Detect which cell encompasses the target text, then output its (x, y) center coordinate. 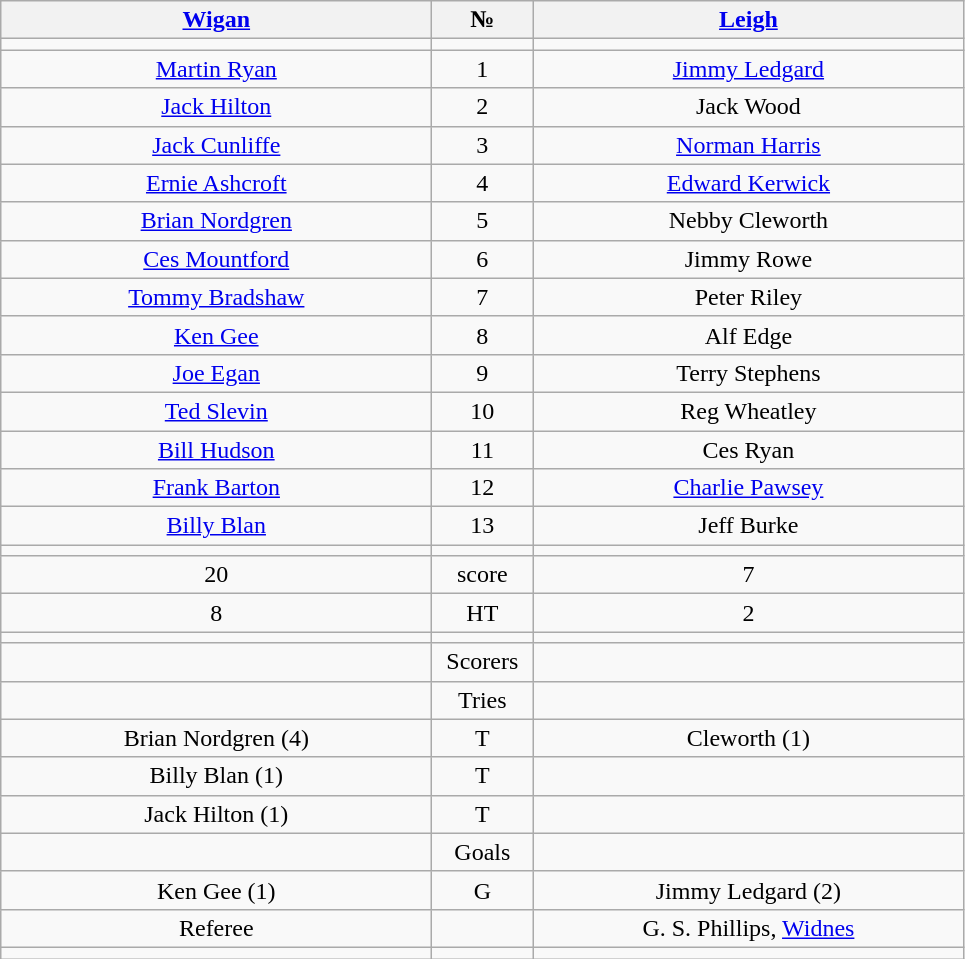
9 (482, 373)
5 (482, 221)
Leigh (748, 20)
Reg Wheatley (748, 411)
Nebby Cleworth (748, 221)
Charlie Pawsey (748, 488)
Billy Blan (1) (216, 776)
10 (482, 411)
3 (482, 145)
G (482, 890)
№ (482, 20)
20 (216, 575)
Edward Kerwick (748, 183)
Jack Cunliffe (216, 145)
Scorers (482, 662)
11 (482, 449)
Peter Riley (748, 297)
Wigan (216, 20)
Jimmy Rowe (748, 259)
Jack Hilton (1) (216, 814)
13 (482, 526)
Terry Stephens (748, 373)
Ces Ryan (748, 449)
Jimmy Ledgard (748, 69)
4 (482, 183)
Brian Nordgren (4) (216, 738)
G. S. Phillips, Widnes (748, 928)
Martin Ryan (216, 69)
Bill Hudson (216, 449)
Tries (482, 700)
6 (482, 259)
Referee (216, 928)
Frank Barton (216, 488)
Tommy Bradshaw (216, 297)
Ernie Ashcroft (216, 183)
Cleworth (1) (748, 738)
Ken Gee (1) (216, 890)
HT (482, 613)
Alf Edge (748, 335)
12 (482, 488)
Brian Nordgren (216, 221)
Ted Slevin (216, 411)
Norman Harris (748, 145)
Jimmy Ledgard (2) (748, 890)
Goals (482, 852)
Jeff Burke (748, 526)
score (482, 575)
1 (482, 69)
Jack Hilton (216, 107)
Billy Blan (216, 526)
Jack Wood (748, 107)
Ken Gee (216, 335)
Ces Mountford (216, 259)
Joe Egan (216, 373)
